For the text-containing cell, return its midpoint in (X, Y) coordinate format. 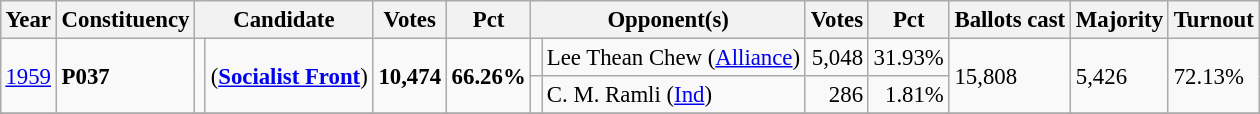
P037 (125, 76)
Opponent(s) (668, 20)
Turnout (1214, 20)
66.26% (488, 76)
15,808 (1010, 76)
Year (28, 20)
5,048 (836, 57)
31.93% (908, 57)
(Socialist Front) (289, 76)
Lee Thean Chew (Alliance) (674, 57)
1959 (28, 76)
Majority (1119, 20)
Ballots cast (1010, 20)
Candidate (284, 20)
72.13% (1214, 76)
Constituency (125, 20)
C. M. Ramli (Ind) (674, 95)
1.81% (908, 95)
286 (836, 95)
10,474 (410, 76)
5,426 (1119, 76)
